Determine the (x, y) coordinate at the center of the cell enclosing the given text.  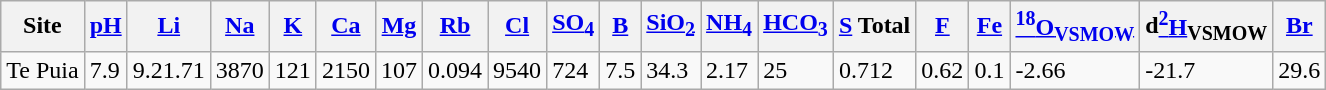
Ca (346, 26)
7.5 (620, 71)
-21.7 (1206, 71)
34.3 (671, 71)
107 (398, 71)
pH (106, 26)
0.712 (874, 71)
Rb (456, 26)
9540 (518, 71)
2150 (346, 71)
0.094 (456, 71)
Na (240, 26)
Te Puia (42, 71)
9.21.71 (168, 71)
3870 (240, 71)
Li (168, 26)
0.62 (942, 71)
724 (574, 71)
Fe (990, 26)
Br (1300, 26)
18OVSMOW (1075, 26)
Site (42, 26)
121 (292, 71)
SO4 (574, 26)
K (292, 26)
d2HVSMOW (1206, 26)
-2.66 (1075, 71)
NH4 (730, 26)
25 (796, 71)
HCO3 (796, 26)
F (942, 26)
S Total (874, 26)
SiO2 (671, 26)
Cl (518, 26)
7.9 (106, 71)
B (620, 26)
0.1 (990, 71)
Mg (398, 26)
29.6 (1300, 71)
2.17 (730, 71)
